Return the (x, y) coordinate for the center point of the cell that contains the specified text.  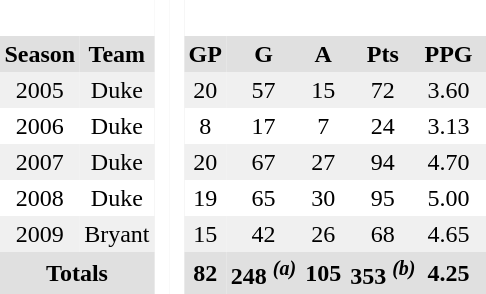
2005 (40, 90)
PPG (448, 54)
3.13 (448, 126)
42 (263, 234)
17 (263, 126)
Pts (383, 54)
26 (324, 234)
2008 (40, 198)
94 (383, 162)
4.25 (448, 273)
24 (383, 126)
8 (205, 126)
Team (117, 54)
82 (205, 273)
4.65 (448, 234)
GP (205, 54)
4.70 (448, 162)
248 (a) (263, 273)
Totals (77, 273)
Season (40, 54)
65 (263, 198)
95 (383, 198)
19 (205, 198)
2007 (40, 162)
30 (324, 198)
72 (383, 90)
3.60 (448, 90)
57 (263, 90)
Bryant (117, 234)
67 (263, 162)
27 (324, 162)
353 (b) (383, 273)
5.00 (448, 198)
68 (383, 234)
7 (324, 126)
2009 (40, 234)
G (263, 54)
2006 (40, 126)
105 (324, 273)
A (324, 54)
